Return the (x, y) coordinate for the center point of the cell that contains the specified text.  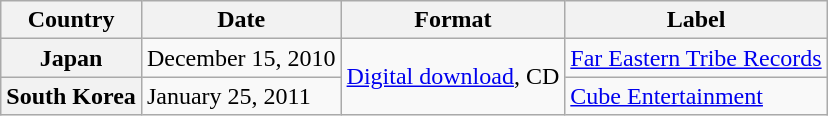
Digital download, CD (453, 77)
Cube Entertainment (696, 96)
South Korea (72, 96)
December 15, 2010 (241, 58)
Label (696, 20)
Country (72, 20)
January 25, 2011 (241, 96)
Japan (72, 58)
Date (241, 20)
Format (453, 20)
Far Eastern Tribe Records (696, 58)
